Search for the cell housing the specified text and yield its [x, y] center coordinate. 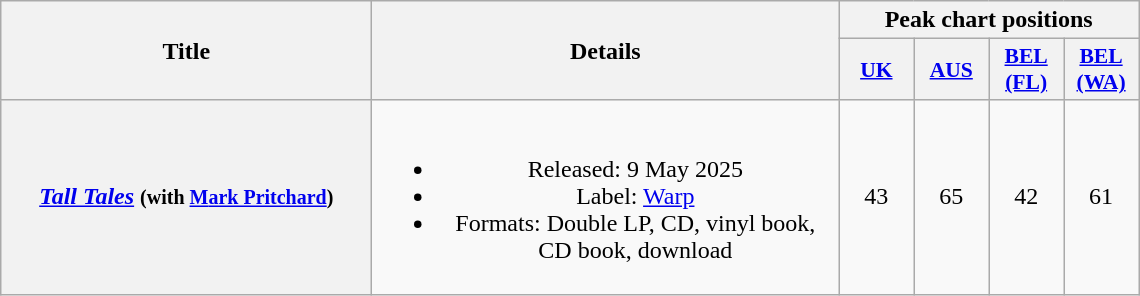
61 [1102, 197]
Tall Tales (with Mark Pritchard) [186, 197]
BEL (WA) [1102, 70]
Details [606, 50]
42 [1026, 197]
AUS [952, 70]
Peak chart positions [989, 20]
43 [876, 197]
Title [186, 50]
Released: 9 May 2025Label: WarpFormats: Double LP, CD, vinyl book, CD book, download [606, 197]
65 [952, 197]
BEL (FL) [1026, 70]
UK [876, 70]
